Search for the cell housing the specified text and yield its (x, y) center coordinate. 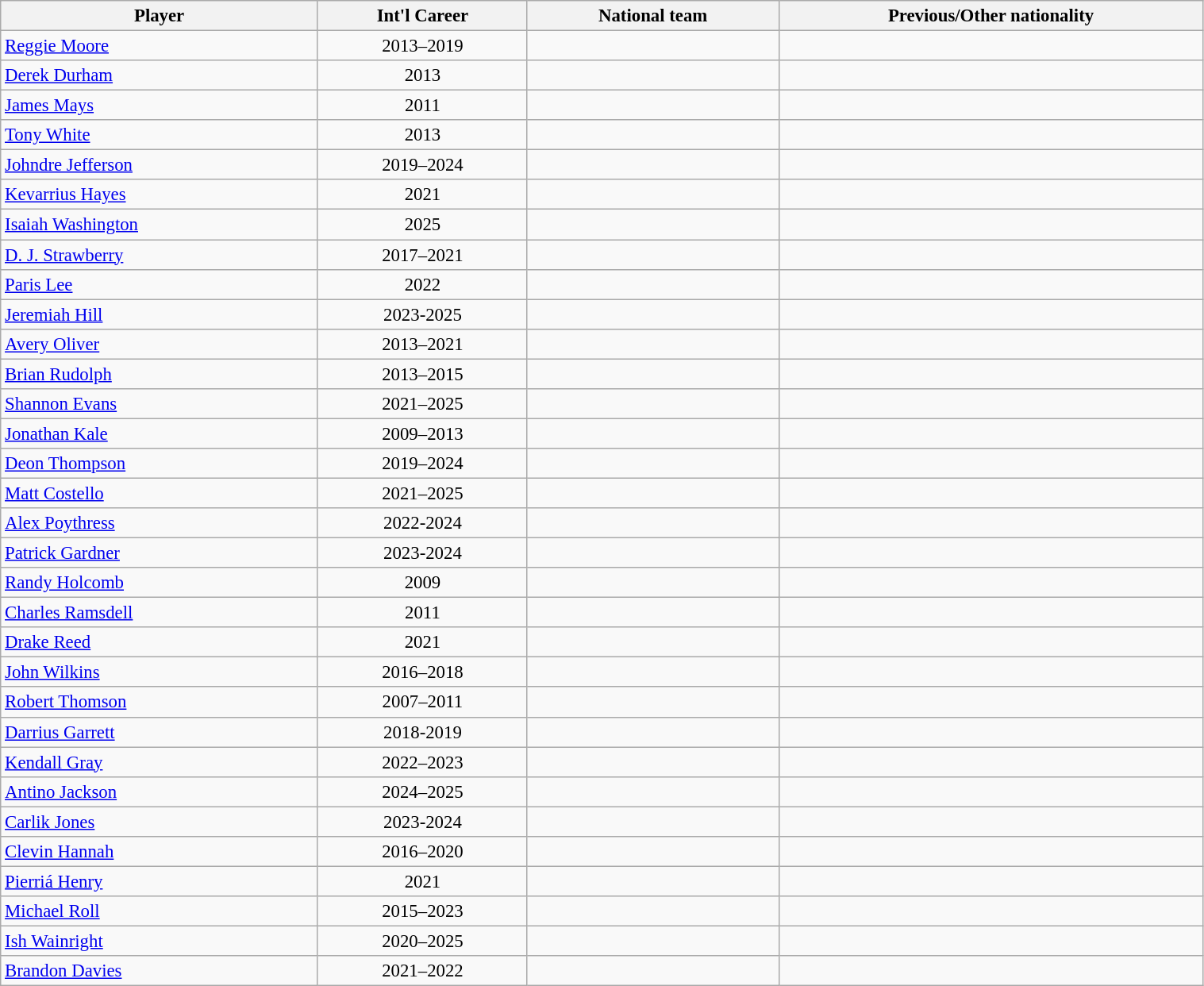
John Wilkins (160, 672)
Carlik Jones (160, 822)
Isaiah Washington (160, 225)
Charles Ramsdell (160, 613)
2022 (422, 284)
Brian Rudolph (160, 374)
Shannon Evans (160, 404)
2009 (422, 583)
Ish Wainright (160, 941)
Randy Holcomb (160, 583)
2023-2025 (422, 314)
Johndre Jefferson (160, 165)
D. J. Strawberry (160, 255)
2017–2021 (422, 255)
2022–2023 (422, 762)
Avery Oliver (160, 344)
Clevin Hannah (160, 852)
Robert Thomson (160, 703)
Reggie Moore (160, 46)
2022-2024 (422, 523)
National team (652, 16)
2015–2023 (422, 911)
Brandon Davies (160, 971)
Patrick Gardner (160, 553)
2016–2020 (422, 852)
Antino Jackson (160, 791)
Michael Roll (160, 911)
Paris Lee (160, 284)
Derek Durham (160, 75)
2016–2018 (422, 672)
2021–2022 (422, 971)
Pierriá Henry (160, 881)
Matt Costello (160, 493)
2007–2011 (422, 703)
Previous/Other nationality (991, 16)
Darrius Garrett (160, 732)
2025 (422, 225)
Kevarrius Hayes (160, 195)
James Mays (160, 106)
Jeremiah Hill (160, 314)
Jonathan Kale (160, 433)
Deon Thompson (160, 464)
Drake Reed (160, 642)
2024–2025 (422, 791)
2018-2019 (422, 732)
Player (160, 16)
2009–2013 (422, 433)
2013–2021 (422, 344)
Alex Poythress (160, 523)
Int'l Career (422, 16)
2013–2019 (422, 46)
Kendall Gray (160, 762)
Tony White (160, 135)
2020–2025 (422, 941)
2013–2015 (422, 374)
